Extract the (x, y) coordinate from the center of the cell holding the provided text.  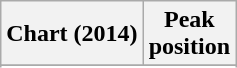
Chart (2014) (72, 34)
Peakposition (189, 34)
